Determine the [X, Y] coordinate at the center of the cell enclosing the given text.  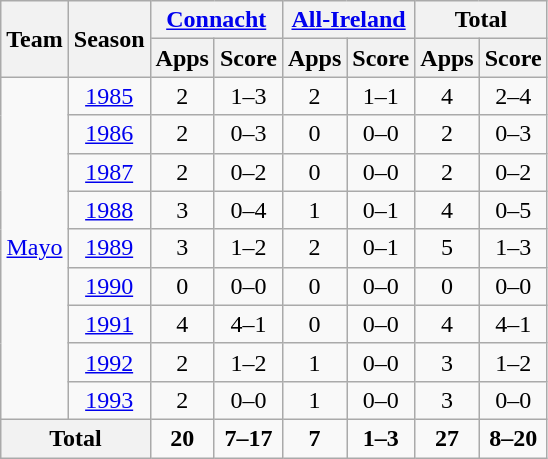
0–4 [248, 210]
7–17 [248, 438]
1985 [109, 96]
7 [314, 438]
Connacht [216, 20]
1–1 [381, 96]
2–4 [513, 96]
5 [447, 248]
Team [35, 39]
Mayo [35, 248]
0–5 [513, 210]
All-Ireland [348, 20]
1990 [109, 286]
1987 [109, 172]
1986 [109, 134]
1989 [109, 248]
20 [182, 438]
Season [109, 39]
1992 [109, 362]
8–20 [513, 438]
1988 [109, 210]
1993 [109, 400]
27 [447, 438]
1991 [109, 324]
